Scan for the cell matching the given text and deliver its (X, Y) coordinate at center. 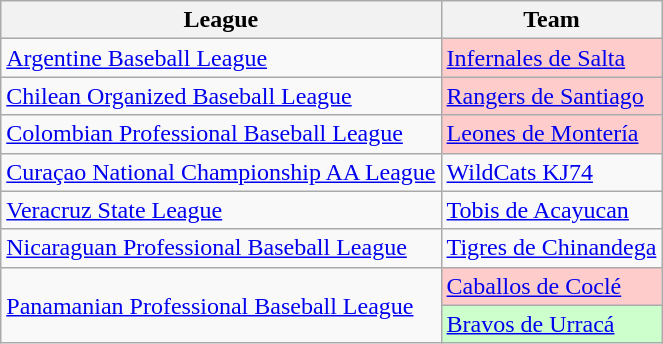
Leones de Montería (552, 134)
Tigres de Chinandega (552, 248)
Rangers de Santiago (552, 96)
Panamanian Professional Baseball League (221, 305)
Caballos de Coclé (552, 286)
Nicaraguan Professional Baseball League (221, 248)
Curaçao National Championship AA League (221, 172)
Argentine Baseball League (221, 58)
Colombian Professional Baseball League (221, 134)
Chilean Organized Baseball League (221, 96)
Veracruz State League (221, 210)
Bravos de Urracá (552, 324)
WildCats KJ74 (552, 172)
Team (552, 20)
Infernales de Salta (552, 58)
League (221, 20)
Tobis de Acayucan (552, 210)
